Provide the [X, Y] coordinate of the cell's center where the given text is located.  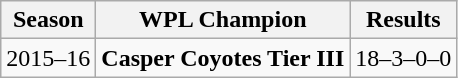
WPL Champion [223, 20]
Season [48, 20]
Casper Coyotes Tier III [223, 58]
2015–16 [48, 58]
Results [404, 20]
18–3–0–0 [404, 58]
